Locate the cell with the specified text and output its [x, y] center coordinate. 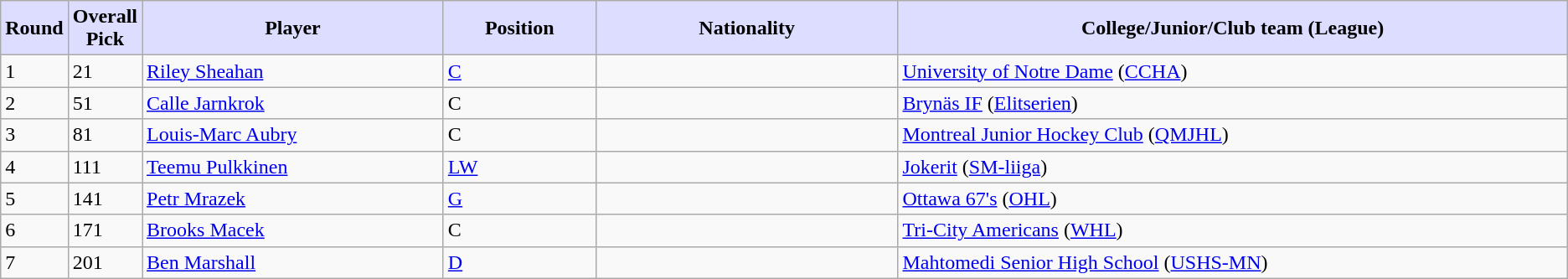
5 [34, 199]
6 [34, 230]
111 [105, 167]
51 [105, 103]
Jokerit (SM-liiga) [1233, 167]
171 [105, 230]
Brooks Macek [293, 230]
Nationality [747, 28]
Louis-Marc Aubry [293, 135]
Ottawa 67's (OHL) [1233, 199]
Riley Sheahan [293, 71]
1 [34, 71]
LW [519, 167]
Round [34, 28]
2 [34, 103]
Ben Marshall [293, 262]
Calle Jarnkrok [293, 103]
Overall Pick [105, 28]
3 [34, 135]
Petr Mrazek [293, 199]
Mahtomedi Senior High School (USHS-MN) [1233, 262]
Montreal Junior Hockey Club (QMJHL) [1233, 135]
81 [105, 135]
College/Junior/Club team (League) [1233, 28]
University of Notre Dame (CCHA) [1233, 71]
D [519, 262]
Tri-City Americans (WHL) [1233, 230]
141 [105, 199]
Position [519, 28]
201 [105, 262]
Brynäs IF (Elitserien) [1233, 103]
Player [293, 28]
7 [34, 262]
Teemu Pulkkinen [293, 167]
4 [34, 167]
G [519, 199]
21 [105, 71]
